Provide the [x, y] coordinate of the cell's center where the given text is located.  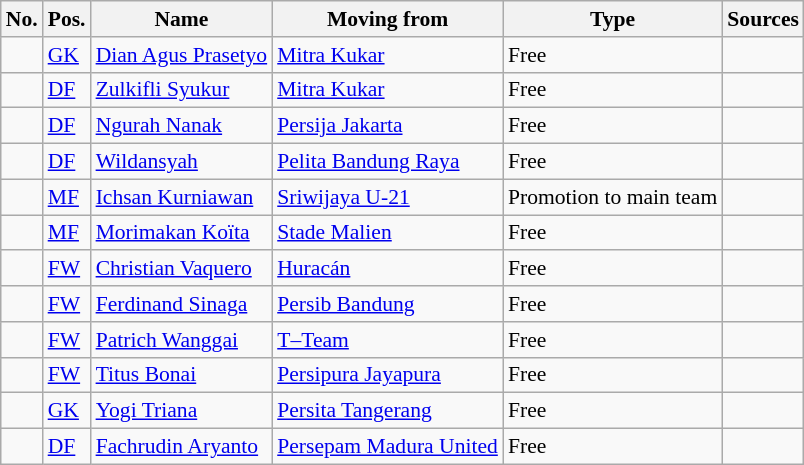
Patrich Wanggai [182, 340]
Ngurah Nanak [182, 126]
T–Team [388, 340]
Promotion to main team [612, 197]
Persib Bandung [388, 304]
Ichsan Kurniawan [182, 197]
Huracán [388, 269]
Moving from [388, 19]
Persija Jakarta [388, 126]
Sriwijaya U-21 [388, 197]
Persipura Jayapura [388, 375]
Name [182, 19]
Persita Tangerang [388, 411]
Pos. [67, 19]
Christian Vaquero [182, 269]
Fachrudin Aryanto [182, 447]
Ferdinand Sinaga [182, 304]
Morimakan Koïta [182, 233]
Stade Malien [388, 233]
Titus Bonai [182, 375]
No. [22, 19]
Pelita Bandung Raya [388, 162]
Sources [763, 19]
Dian Agus Prasetyo [182, 55]
Yogi Triana [182, 411]
Zulkifli Syukur [182, 90]
Wildansyah [182, 162]
Type [612, 19]
Persepam Madura United [388, 447]
